Scan for the cell matching the given text and deliver its [x, y] coordinate at center. 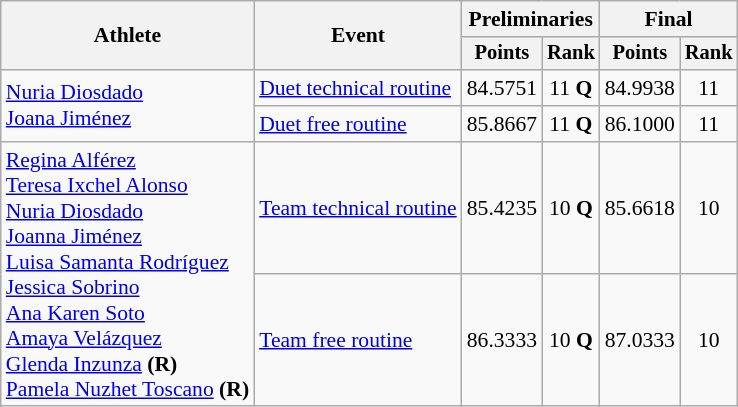
Duet technical routine [358, 88]
Final [669, 19]
85.4235 [502, 208]
Team technical routine [358, 208]
87.0333 [640, 340]
85.6618 [640, 208]
Nuria DiosdadoJoana Jiménez [128, 106]
Athlete [128, 36]
84.5751 [502, 88]
Preliminaries [531, 19]
84.9938 [640, 88]
Event [358, 36]
Team free routine [358, 340]
Duet free routine [358, 124]
85.8667 [502, 124]
86.1000 [640, 124]
86.3333 [502, 340]
